Pinpoint the cell where the given text exists, returning its (X, Y) midpoint coordinate. 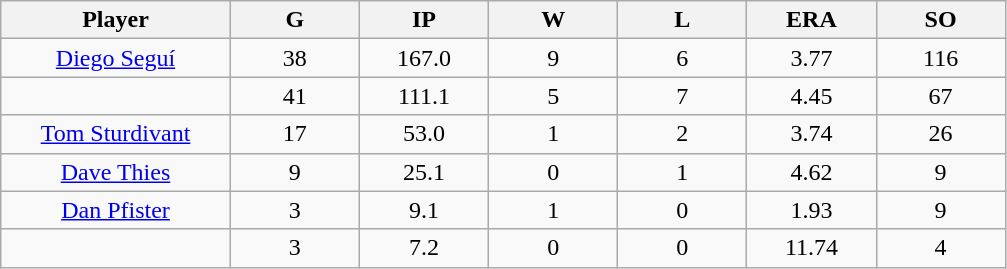
11.74 (812, 248)
ERA (812, 20)
4 (940, 248)
4.62 (812, 172)
17 (294, 134)
41 (294, 96)
SO (940, 20)
116 (940, 58)
3.74 (812, 134)
38 (294, 58)
7.2 (424, 248)
4.45 (812, 96)
67 (940, 96)
L (682, 20)
7 (682, 96)
25.1 (424, 172)
26 (940, 134)
5 (554, 96)
167.0 (424, 58)
Dan Pfister (116, 210)
G (294, 20)
Diego Seguí (116, 58)
Dave Thies (116, 172)
6 (682, 58)
3.77 (812, 58)
W (554, 20)
Tom Sturdivant (116, 134)
IP (424, 20)
9.1 (424, 210)
1.93 (812, 210)
111.1 (424, 96)
2 (682, 134)
53.0 (424, 134)
Player (116, 20)
